Capture the cell that displays the provided text and extract its (X, Y) central coordinate. 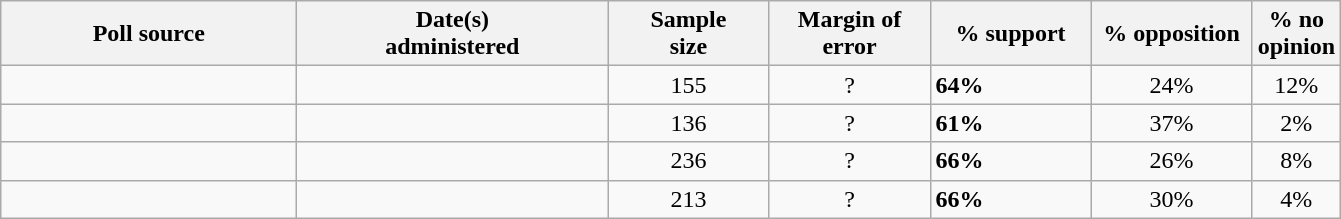
30% (1172, 199)
Samplesize (688, 34)
136 (688, 123)
12% (1296, 85)
Date(s)administered (452, 34)
64% (1010, 85)
155 (688, 85)
26% (1172, 161)
% no opinion (1296, 34)
213 (688, 199)
24% (1172, 85)
2% (1296, 123)
% support (1010, 34)
% opposition (1172, 34)
8% (1296, 161)
Margin oferror (850, 34)
4% (1296, 199)
Poll source (149, 34)
236 (688, 161)
37% (1172, 123)
61% (1010, 123)
